From the cell containing the given text, extract its center point as [X, Y] coordinate. 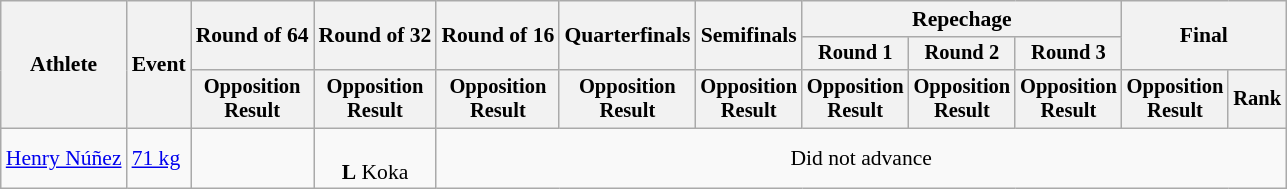
Rank [1257, 99]
Henry Núñez [64, 158]
Round of 16 [498, 36]
Semifinals [748, 36]
Final [1204, 36]
Round 3 [1068, 54]
Athlete [64, 64]
Did not advance [860, 158]
Quarterfinals [627, 36]
Round of 64 [252, 36]
Round of 32 [376, 36]
71 kg [159, 158]
L Koka [376, 158]
Round 2 [962, 54]
Event [159, 64]
Repechage [962, 19]
Round 1 [856, 54]
